Detect which cell encompasses the target text, then output its (x, y) center coordinate. 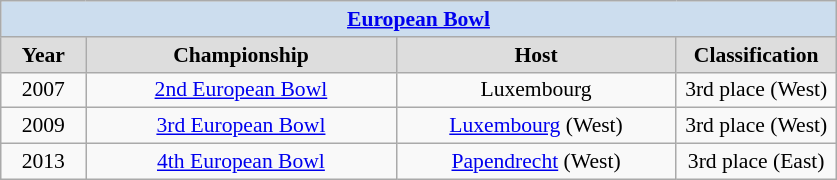
4th European Bowl (241, 162)
Luxembourg (536, 90)
Championship (241, 55)
Host (536, 55)
Papendrecht (West) (536, 162)
2009 (44, 126)
European Bowl (419, 19)
2013 (44, 162)
Classification (756, 55)
Year (44, 55)
3rd place (East) (756, 162)
2007 (44, 90)
2nd European Bowl (241, 90)
3rd European Bowl (241, 126)
Luxembourg (West) (536, 126)
